Return (X, Y) of the center of cell containing provided text 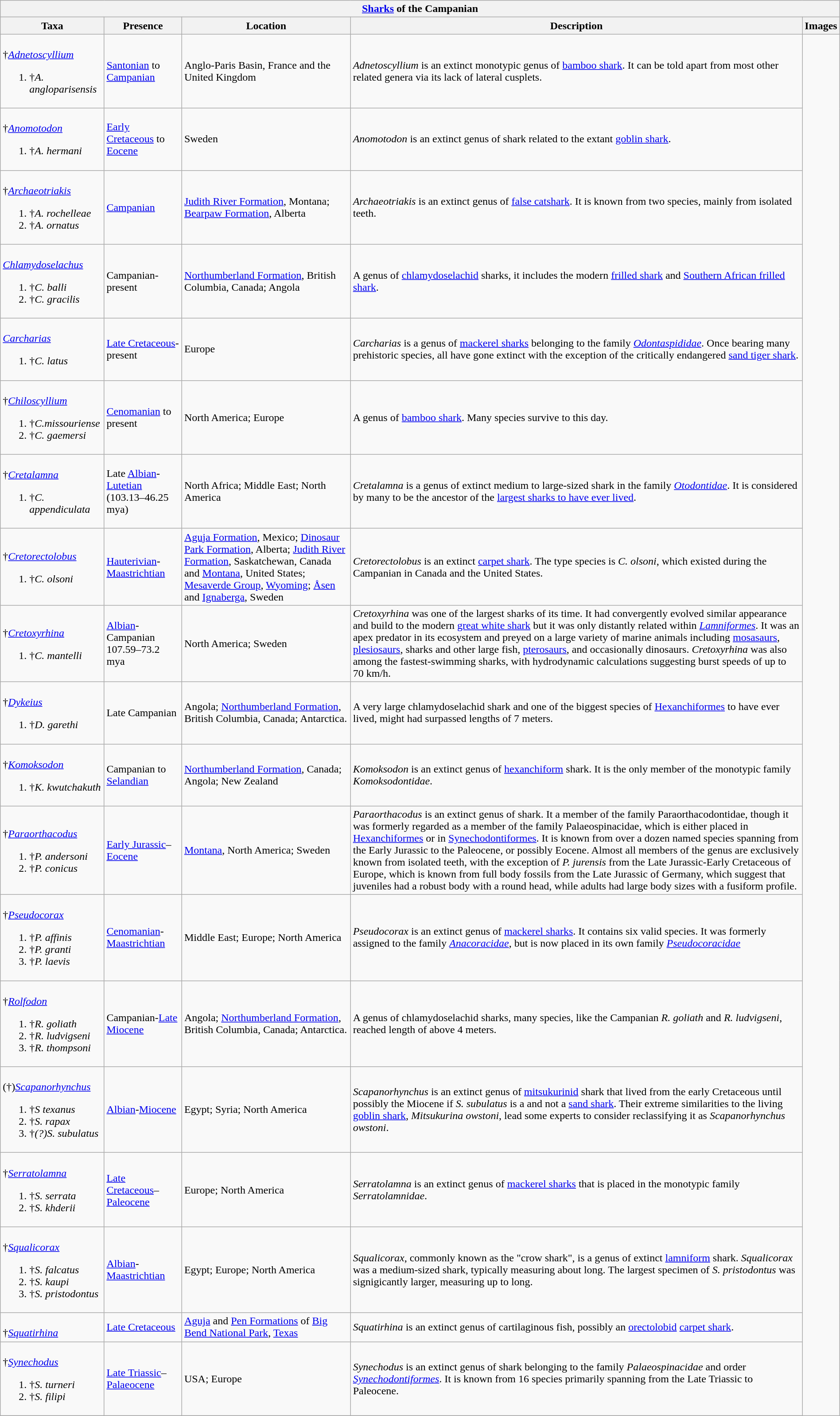
Cenomanian-Maastrichtian (143, 938)
Late Campanian (143, 713)
Sweden (266, 139)
Late Cretaceous (143, 1327)
Albian-Maastrichtian (143, 1270)
Description (576, 26)
Images (821, 26)
Aguja and Pen Formations of Big Bend National Park, Texas (266, 1327)
†Paraorthacodus†P. andersoni†P. conicus (52, 850)
A genus of bamboo shark. Many species survive to this day. (576, 417)
Presence (143, 26)
Late Triassic–Palaeocene (143, 1378)
North America; Sweden (266, 644)
Santonian to Campanian (143, 71)
Early Cretaceous to Eocene (143, 139)
North America; Europe (266, 417)
USA; Europe (266, 1378)
Adnetoscyllium is an extinct monotypic genus of bamboo shark. It can be told apart from most other related genera via its lack of lateral cusplets. (576, 71)
Sharks of the Campanian (420, 9)
Campanian-Late Miocene (143, 1024)
Late Albian-Lutetian (103.13–46.25 mya) (143, 491)
Archaeotriakis is an extinct genus of false catshark. It is known from two species, mainly from isolated teeth. (576, 207)
A very large chlamydoselachid shark and one of the biggest species of Hexanchiformes to have ever lived, might had surpassed lengths of 7 meters. (576, 713)
Chlamydoselachus†C. balli†C. gracilis (52, 281)
†Cretoxyrhina†C. mantelli (52, 644)
Carcharias†C. latus (52, 349)
Judith River Formation, Montana; Bearpaw Formation, Alberta (266, 207)
†Chiloscyllium†C.missouriense†C. gaemersi (52, 417)
Location (266, 26)
Taxa (52, 26)
†Squatirhina (52, 1327)
Middle East; Europe; North America (266, 938)
Campanian-present (143, 281)
Northumberland Formation, Canada; Angola; New Zealand (266, 775)
†Serratolamna†S. serrata †S. khderii (52, 1190)
†Adnetoscyllium†A. angloparisensis (52, 71)
Squatirhina is an extinct genus of cartilaginous fish, possibly an orectolobid carpet shark. (576, 1327)
†Rolfodon†R. goliath†R. ludvigseni†R. thompsoni (52, 1024)
†Pseudocorax†P. affinis †P. granti†P. laevis (52, 938)
Europe (266, 349)
A genus of chlamydoselachid sharks, many species, like the Campanian R. goliath and R. ludvigseni, reached length of above 4 meters. (576, 1024)
Campanian to Selandian (143, 775)
†Komoksodon†K. kwutchakuth (52, 775)
Northumberland Formation, British Columbia, Canada; Angola (266, 281)
†Cretorectolobus†C. olsoni (52, 566)
†Synechodus†S. turneri†S. filipi (52, 1378)
†Cretalamna†C. appendiculata (52, 491)
†Dykeius†D. garethi (52, 713)
Egypt; Syria; North America (266, 1110)
Europe; North America (266, 1190)
Hauterivian-Maastrichtian (143, 566)
Late Cretaceous–Paleocene (143, 1190)
†Anomotodon†A. hermani (52, 139)
Early Jurassic–Eocene (143, 850)
Egypt; Europe; North America (266, 1270)
Albian-Campanian107.59–73.2 mya (143, 644)
Serratolamna is an extinct genus of mackerel sharks that is placed in the monotypic family Serratolamnidae. (576, 1190)
Campanian (143, 207)
A genus of chlamydoselachid sharks, it includes the modern frilled shark and Southern African frilled shark. (576, 281)
Cretorectolobus is an extinct carpet shark. The type species is C. olsoni, which existed during the Campanian in Canada and the United States. (576, 566)
Komoksodon is an extinct genus of hexanchiform shark. It is the only member of the monotypic family Komoksodontidae. (576, 775)
North Africa; Middle East; North America (266, 491)
(†)Scapanorhynchus†S texanus†S. rapax†(?)S. subulatus (52, 1110)
Montana, North America; Sweden (266, 850)
Anglo-Paris Basin, France and the United Kingdom (266, 71)
Late Cretaceous-present (143, 349)
Cenomanian to present (143, 417)
†Archaeotriakis†A. rochelleae †A. ornatus (52, 207)
Anomotodon is an extinct genus of shark related to the extant goblin shark. (576, 139)
†Squalicorax†S. falcatus†S. kaupi †S. pristodontus (52, 1270)
Albian-Miocene (143, 1110)
